For the text-containing cell, return its midpoint in [X, Y] coordinate format. 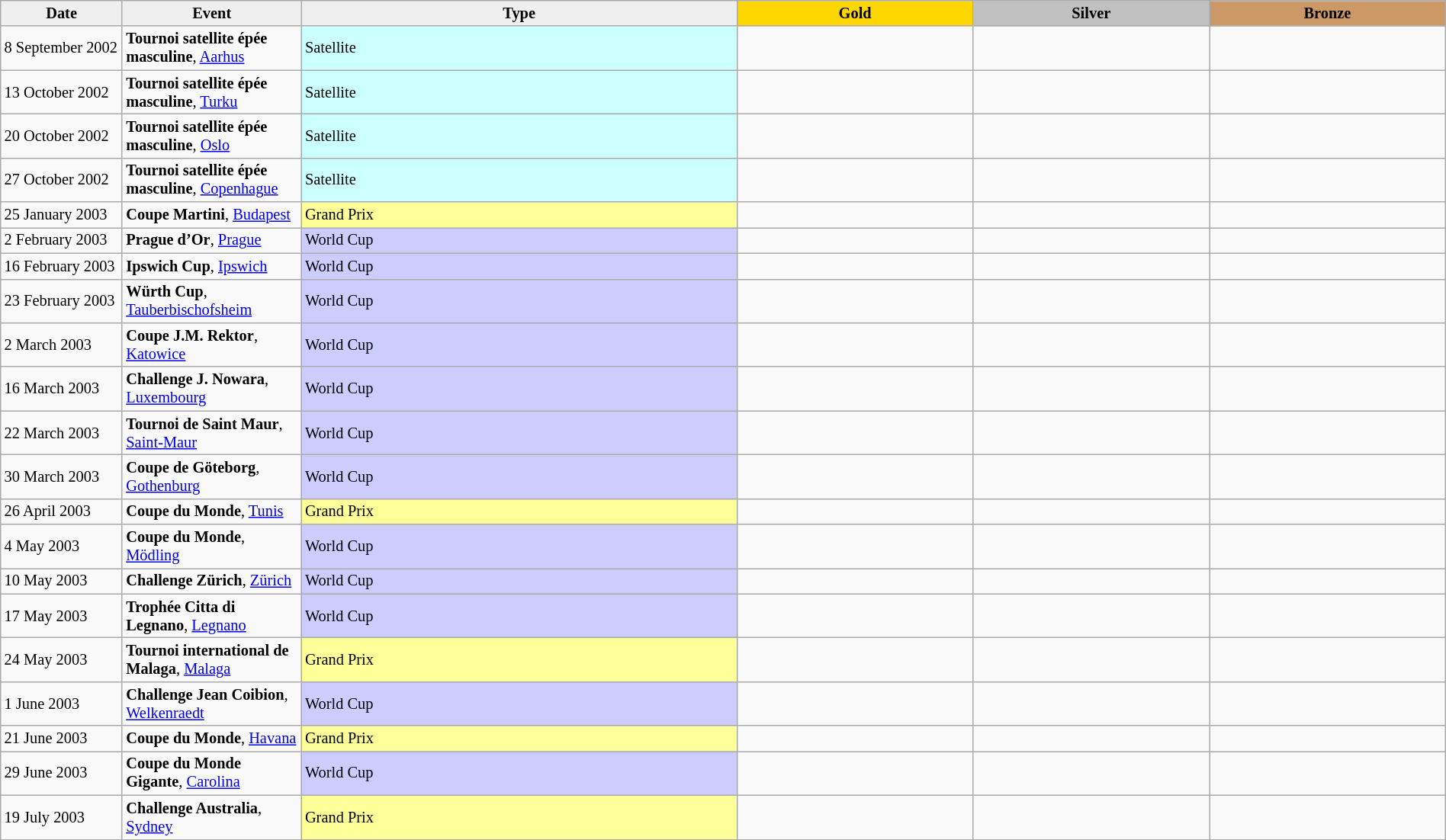
Event [212, 13]
24 May 2003 [62, 659]
Tournoi satellite épée masculine, Turku [212, 92]
30 March 2003 [62, 476]
10 May 2003 [62, 581]
16 February 2003 [62, 266]
13 October 2002 [62, 92]
27 October 2002 [62, 180]
29 June 2003 [62, 773]
Prague d’Or, Prague [212, 240]
19 July 2003 [62, 817]
Tournoi international de Malaga, Malaga [212, 659]
Tournoi satellite épée masculine, Copenhague [212, 180]
Challenge J. Nowara, Luxembourg [212, 389]
20 October 2002 [62, 136]
Ipswich Cup, Ipswich [212, 266]
22 March 2003 [62, 433]
Tournoi satellite épée masculine, Oslo [212, 136]
17 May 2003 [62, 616]
Tournoi de Saint Maur, Saint-Maur [212, 433]
4 May 2003 [62, 547]
23 February 2003 [62, 301]
25 January 2003 [62, 215]
Silver [1091, 13]
Coupe Martini, Budapest [212, 215]
16 March 2003 [62, 389]
2 March 2003 [62, 345]
Trophée Citta di Legnano, Legnano [212, 616]
8 September 2002 [62, 48]
2 February 2003 [62, 240]
Date [62, 13]
21 June 2003 [62, 739]
Tournoi satellite épée masculine, Aarhus [212, 48]
Challenge Jean Coibion, Welkenraedt [212, 704]
Coupe J.M. Rektor, Katowice [212, 345]
Coupe de Göteborg, Gothenburg [212, 476]
Challenge Zürich, Zürich [212, 581]
Gold [855, 13]
Type [519, 13]
1 June 2003 [62, 704]
Coupe du Monde, Tunis [212, 511]
Bronze [1328, 13]
Coupe du Monde, Mödling [212, 547]
Würth Cup, Tauberbischofsheim [212, 301]
Challenge Australia, Sydney [212, 817]
Coupe du Monde Gigante, Carolina [212, 773]
26 April 2003 [62, 511]
Coupe du Monde, Havana [212, 739]
